Scan for the cell matching the given text and deliver its (x, y) coordinate at center. 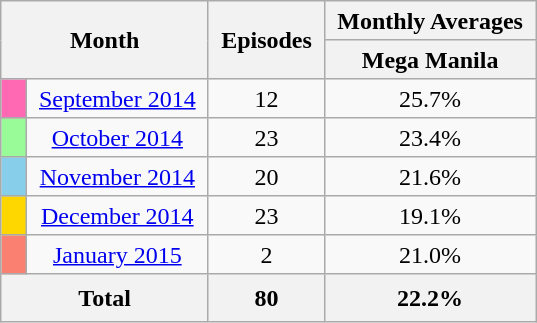
20 (266, 176)
Monthly Averages (430, 20)
September 2014 (117, 98)
19.1% (430, 216)
12 (266, 98)
Total (105, 298)
Month (105, 40)
January 2015 (117, 254)
80 (266, 298)
December 2014 (117, 216)
23.4% (430, 138)
22.2% (430, 298)
21.6% (430, 176)
Episodes (266, 40)
November 2014 (117, 176)
25.7% (430, 98)
21.0% (430, 254)
2 (266, 254)
Mega Manila (430, 60)
October 2014 (117, 138)
